Find where the given text appears and provide that cell's center as [x, y] coordinate. 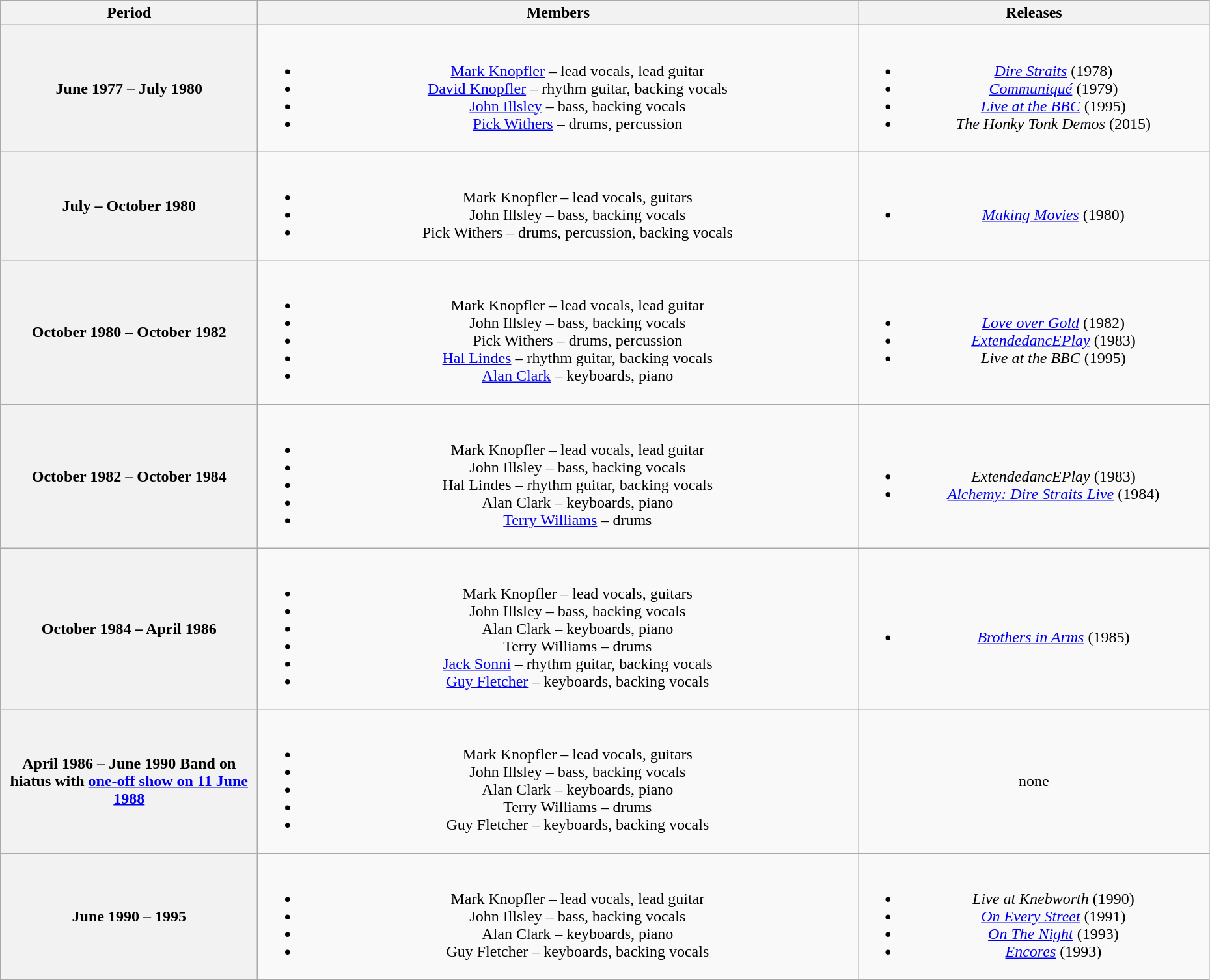
Period [129, 13]
ExtendedancEPlay (1983)Alchemy: Dire Straits Live (1984) [1034, 476]
none [1034, 781]
Mark Knopfler – lead vocals, guitarsJohn Illsley – bass, backing vocalsPick Withers – drums, percussion, backing vocals [558, 206]
October 1984 – April 1986 [129, 629]
Members [558, 13]
Love over Gold (1982)ExtendedancEPlay (1983) Live at the BBC (1995) [1034, 332]
October 1982 – October 1984 [129, 476]
Releases [1034, 13]
Live at Knebworth (1990) On Every Street (1991)On The Night (1993)Encores (1993) [1034, 916]
Brothers in Arms (1985) [1034, 629]
April 1986 – June 1990 Band on hiatus with one-off show on 11 June 1988 [129, 781]
July – October 1980 [129, 206]
October 1980 – October 1982 [129, 332]
Making Movies (1980) [1034, 206]
Mark Knopfler – lead vocals, lead guitarJohn Illsley – bass, backing vocalsAlan Clark – keyboards, pianoGuy Fletcher – keyboards, backing vocals [558, 916]
June 1990 – 1995 [129, 916]
June 1977 – July 1980 [129, 88]
Dire Straits (1978)Communiqué (1979)Live at the BBC (1995)The Honky Tonk Demos (2015) [1034, 88]
